Provide the (X, Y) coordinate of the cell's center where the given text is located.  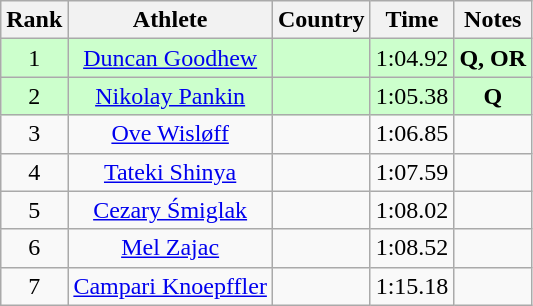
1:08.02 (412, 210)
1:06.85 (412, 134)
Duncan Goodhew (170, 58)
6 (34, 248)
Cezary Śmiglak (170, 210)
Time (412, 20)
5 (34, 210)
4 (34, 172)
1:05.38 (412, 96)
1:08.52 (412, 248)
Campari Knoepffler (170, 286)
Rank (34, 20)
Tateki Shinya (170, 172)
Country (321, 20)
Q (493, 96)
1:15.18 (412, 286)
Athlete (170, 20)
7 (34, 286)
Q, OR (493, 58)
3 (34, 134)
1:07.59 (412, 172)
2 (34, 96)
Mel Zajac (170, 248)
1 (34, 58)
Ove Wisløff (170, 134)
Nikolay Pankin (170, 96)
1:04.92 (412, 58)
Notes (493, 20)
